For the text-containing cell, return its midpoint in [X, Y] coordinate format. 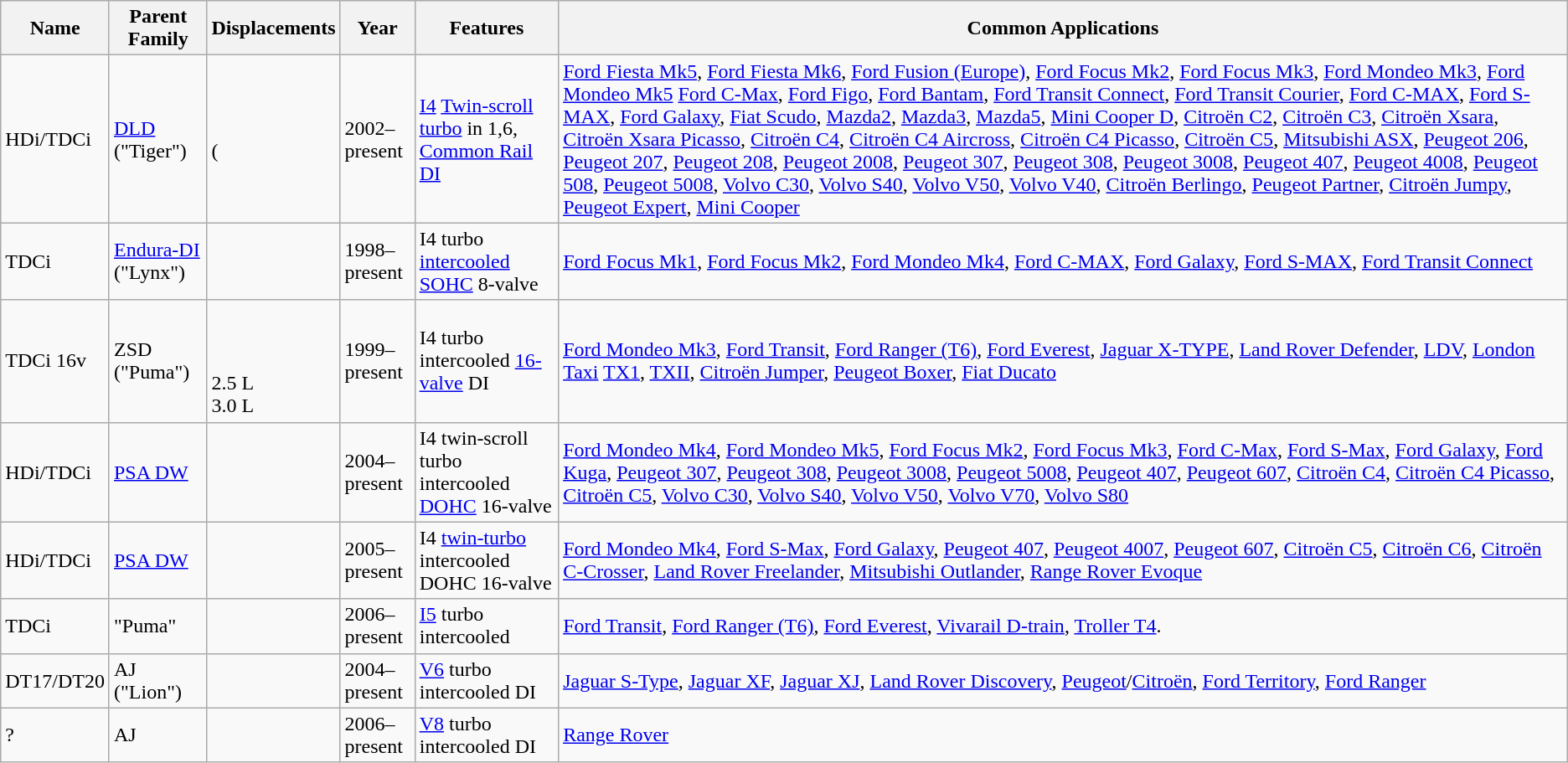
I4 twin-turbo intercooled DOHC 16-valve [486, 560]
TDCi 16v [55, 361]
Common Applications [1064, 28]
Displacements [273, 28]
V8 turbo intercooled DI [486, 735]
DLD ("Tiger") [157, 139]
1998–present [377, 261]
DT17/DT20 [55, 680]
AJ [157, 735]
Features [486, 28]
Jaguar S-Type, Jaguar XF, Jaguar XJ, Land Rover Discovery, Peugeot/Citroën, Ford Territory, Ford Ranger [1064, 680]
? [55, 735]
2005–present [377, 560]
Range Rover [1064, 735]
I4 turbo intercooled SOHC 8-valve [486, 261]
I4 turbo intercooled 16-valve DI [486, 361]
2002–present [377, 139]
V6 turbo intercooled DI [486, 680]
2.5 L3.0 L [273, 361]
Endura-DI ("Lynx") [157, 261]
Year [377, 28]
I4 Twin-scroll turbo in 1,6, Common Rail DI [486, 139]
Ford Focus Mk1, Ford Focus Mk2, Ford Mondeo Mk4, Ford C-MAX, Ford Galaxy, Ford S-MAX, Ford Transit Connect [1064, 261]
Name [55, 28]
I5 turbo intercooled [486, 626]
"Puma" [157, 626]
Ford Transit, Ford Ranger (T6), Ford Everest, Vivarail D-train, Troller T4. [1064, 626]
ZSD ("Puma") [157, 361]
AJ ("Lion") [157, 680]
I4 twin-scroll turbo intercooled DOHC 16-valve [486, 472]
Parent Family [157, 28]
( [273, 139]
1999–present [377, 361]
